Provide the [x, y] coordinate of the cell's center where the given text is located.  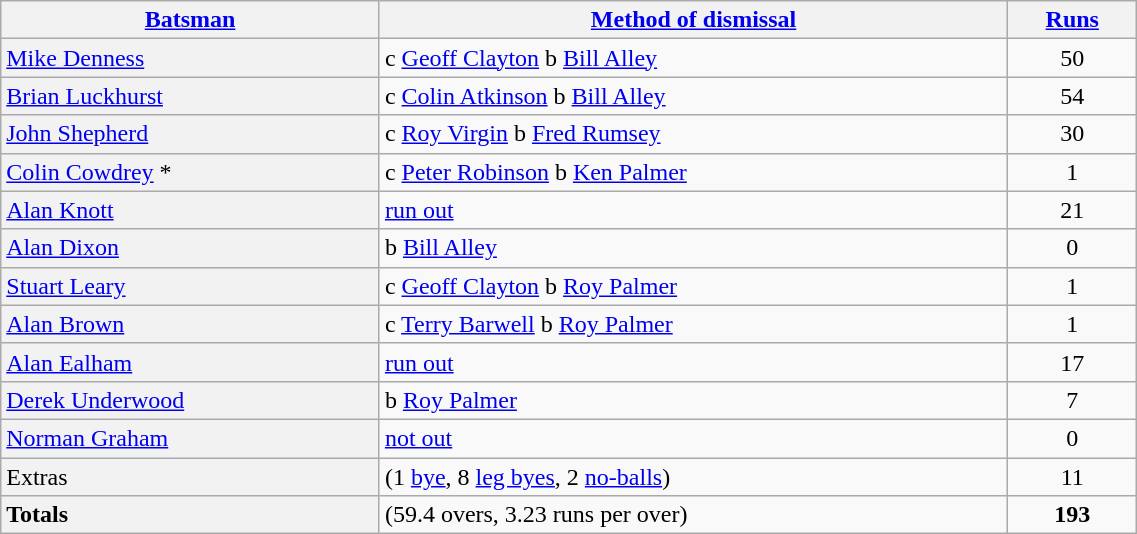
Alan Brown [190, 324]
Norman Graham [190, 438]
c Geoff Clayton b Bill Alley [693, 58]
c Geoff Clayton b Roy Palmer [693, 286]
54 [1072, 96]
c Colin Atkinson b Bill Alley [693, 96]
Brian Luckhurst [190, 96]
Extras [190, 477]
7 [1072, 400]
30 [1072, 134]
Alan Ealham [190, 362]
11 [1072, 477]
50 [1072, 58]
Totals [190, 515]
b Roy Palmer [693, 400]
c Peter Robinson b Ken Palmer [693, 172]
John Shepherd [190, 134]
(59.4 overs, 3.23 runs per over) [693, 515]
Derek Underwood [190, 400]
Alan Knott [190, 210]
21 [1072, 210]
Method of dismissal [693, 20]
c Terry Barwell b Roy Palmer [693, 324]
Runs [1072, 20]
193 [1072, 515]
(1 bye, 8 leg byes, 2 no-balls) [693, 477]
17 [1072, 362]
b Bill Alley [693, 248]
Colin Cowdrey * [190, 172]
Stuart Leary [190, 286]
c Roy Virgin b Fred Rumsey [693, 134]
Batsman [190, 20]
Alan Dixon [190, 248]
not out [693, 438]
Mike Denness [190, 58]
